Capture the cell that displays the provided text and extract its (X, Y) central coordinate. 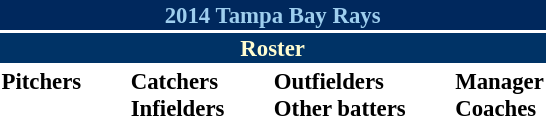
2014 Tampa Bay Rays (272, 15)
Roster (272, 48)
